Provide the [x, y] coordinate of the cell's center where the given text is located.  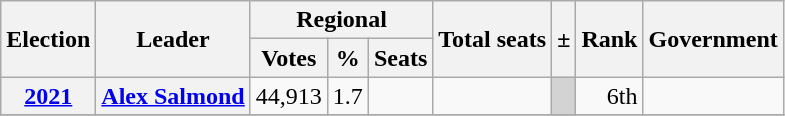
44,913 [288, 96]
Seats [400, 58]
Total seats [492, 39]
Election [48, 39]
Government [713, 39]
Rank [610, 39]
1.7 [348, 96]
Leader [173, 39]
Regional [342, 20]
6th [610, 96]
Alex Salmond [173, 96]
± [564, 39]
% [348, 58]
2021 [48, 96]
Votes [288, 58]
